Return (X, Y) of the center of cell containing provided text 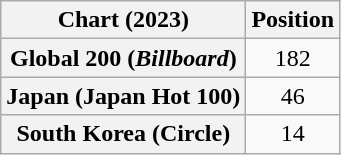
Chart (2023) (124, 20)
14 (293, 134)
Global 200 (Billboard) (124, 58)
Position (293, 20)
182 (293, 58)
Japan (Japan Hot 100) (124, 96)
South Korea (Circle) (124, 134)
46 (293, 96)
